For the text-containing cell, return its midpoint in (X, Y) coordinate format. 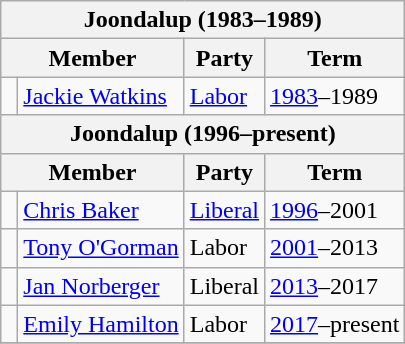
Tony O'Gorman (101, 248)
1983–1989 (335, 96)
Jan Norberger (101, 286)
Chris Baker (101, 210)
Emily Hamilton (101, 324)
Joondalup (1996–present) (203, 134)
1996–2001 (335, 210)
2013–2017 (335, 286)
Jackie Watkins (101, 96)
2001–2013 (335, 248)
2017–present (335, 324)
Joondalup (1983–1989) (203, 20)
